Extract the [X, Y] coordinate from the center of the cell holding the provided text.  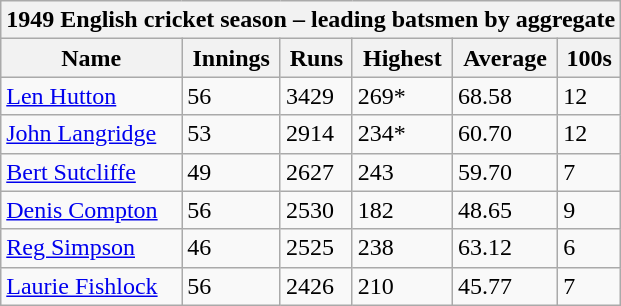
1949 English cricket season – leading batsmen by aggregate [311, 20]
234* [402, 134]
Innings [232, 58]
63.12 [504, 248]
46 [232, 248]
100s [590, 58]
2914 [316, 134]
Bert Sutcliffe [92, 172]
45.77 [504, 286]
269* [402, 96]
6 [590, 248]
48.65 [504, 210]
60.70 [504, 134]
John Langridge [92, 134]
210 [402, 286]
182 [402, 210]
Runs [316, 58]
Name [92, 58]
9 [590, 210]
49 [232, 172]
Highest [402, 58]
68.58 [504, 96]
3429 [316, 96]
Denis Compton [92, 210]
2530 [316, 210]
2426 [316, 286]
59.70 [504, 172]
53 [232, 134]
Laurie Fishlock [92, 286]
Len Hutton [92, 96]
238 [402, 248]
243 [402, 172]
Reg Simpson [92, 248]
Average [504, 58]
2525 [316, 248]
2627 [316, 172]
